Extract the (X, Y) coordinate from the center of the cell holding the provided text.  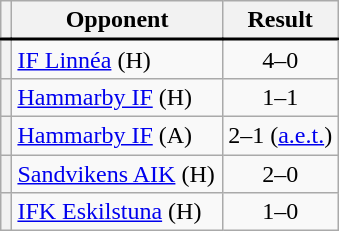
IFK Eskilstuna (H) (117, 212)
2–0 (280, 173)
Opponent (117, 20)
1–0 (280, 212)
2–1 (a.e.t.) (280, 135)
Result (280, 20)
IF Linnéa (H) (117, 60)
Hammarby IF (A) (117, 135)
1–1 (280, 97)
Hammarby IF (H) (117, 97)
4–0 (280, 60)
Sandvikens AIK (H) (117, 173)
